Pinpoint the cell where the given text exists, returning its (X, Y) midpoint coordinate. 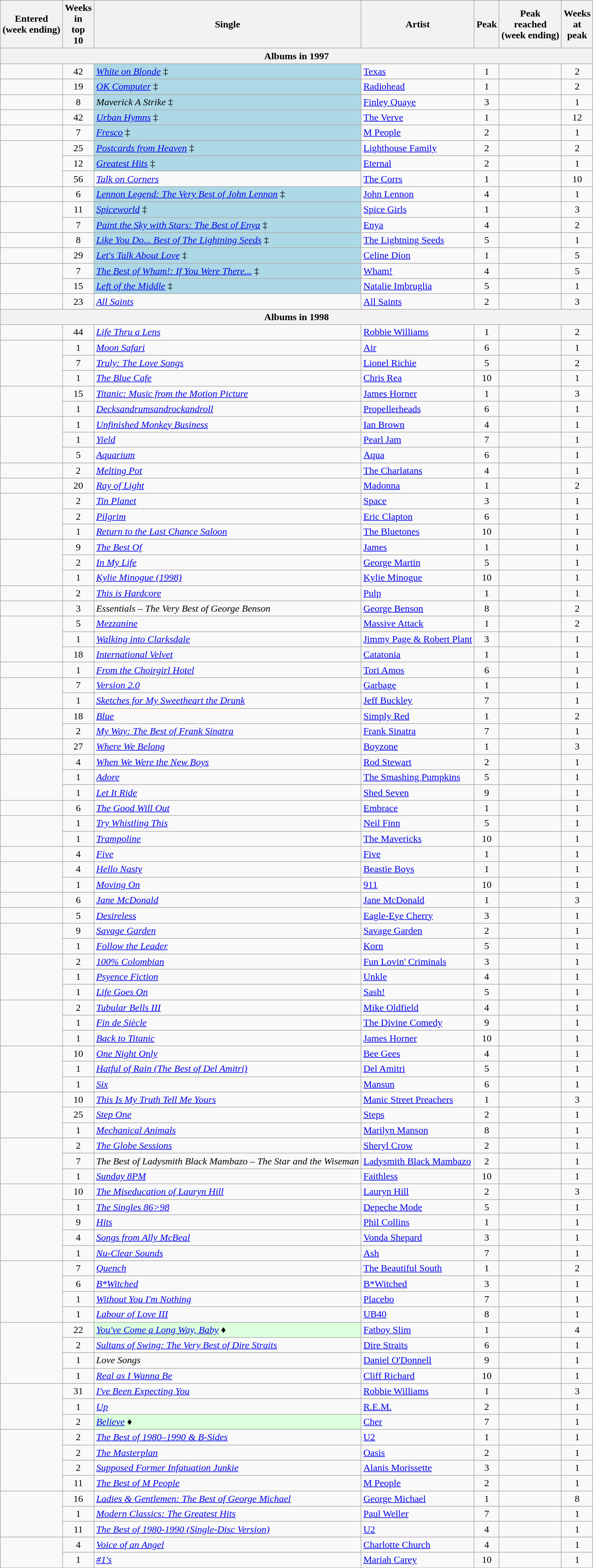
Spice Girls (418, 209)
Eric Clapton (418, 516)
Yield (228, 439)
Desireless (228, 915)
Decksandrumsandrockandroll (228, 409)
Mike Oldfield (418, 1008)
Hits (228, 1222)
Eagle-Eye Cherry (418, 915)
Supposed Former Infatuation Junkie (228, 1468)
Back to Titanic (228, 1038)
The Charlatans (418, 471)
R.E.M. (418, 1406)
Lighthouse Family (418, 148)
Ladysmith Black Mambazo (418, 1161)
The Bluetones (418, 532)
My Way: The Best of Frank Sinatra (228, 731)
UB40 (418, 1314)
Adore (228, 777)
The Smashing Pumpkins (418, 777)
Labour of Love III (228, 1314)
Maverick A Strike ‡ (228, 102)
When We Were the New Boys (228, 762)
Texas (418, 71)
Like You Do... Best of The Lightning Seeds ‡ (228, 240)
Eternal (418, 163)
Oasis (418, 1453)
Massive Attack (418, 624)
Pulp (418, 593)
Rod Stewart (418, 762)
Lennon Legend: The Very Best of John Lennon ‡ (228, 194)
John Lennon (418, 194)
Follow the Leader (228, 946)
Spiceworld ‡ (228, 209)
16 (78, 1499)
Voice of an Angel (228, 1545)
Vonda Shepard (418, 1238)
Paul Weller (418, 1514)
Step One (228, 1115)
Aqua (418, 455)
Weeksintop10 (78, 24)
Albums in 1998 (297, 317)
The Best of 1980–1990 & B-Sides (228, 1437)
The Masterplan (228, 1453)
27 (78, 747)
Moon Safari (228, 348)
Nu-Clear Sounds (228, 1253)
Steps (418, 1115)
Entered (week ending) (31, 24)
This is Hardcore (228, 593)
23 (78, 302)
Phil Collins (418, 1222)
The Lightning Seeds (418, 240)
Del Amitri (418, 1069)
Neil Finn (418, 823)
Mansun (418, 1084)
The Mavericks (418, 839)
Hello Nasty (228, 869)
29 (78, 256)
19 (78, 87)
Alanis Morissette (418, 1468)
911 (418, 885)
Kylie Minogue (1998) (228, 578)
Garbage (418, 685)
Air (418, 348)
Depeche Mode (418, 1207)
Embrace (418, 808)
Sash! (418, 992)
Psyence Fiction (228, 977)
Lauryn Hill (418, 1191)
Walking into Clarksdale (228, 639)
Aquarium (228, 455)
Sultans of Swing: The Very Best of Dire Straits (228, 1345)
Weeksatpeak (577, 24)
Single (228, 24)
Korn (418, 946)
From the Choirgirl Hotel (228, 670)
Mechanical Animals (228, 1130)
The Good Will Out (228, 808)
Daniel O'Donnell (418, 1360)
100% Colombian (228, 962)
Modern Classics: The Greatest Hits (228, 1514)
The Globe Sessions (228, 1145)
22 (78, 1330)
Ash (418, 1253)
Tubular Bells III (228, 1008)
Quench (228, 1268)
Fresco ‡ (228, 133)
Simply Red (418, 716)
Trampoline (228, 839)
The Best of M People (228, 1483)
The Beautiful South (418, 1268)
Left of the Middle ‡ (228, 286)
Chris Rea (418, 378)
George Martin (418, 562)
International Velvet (228, 654)
Ray of Light (228, 486)
In My Life (228, 562)
44 (78, 332)
Life Goes On (228, 992)
The Best of 1980-1990 (Single-Disc Version) (228, 1529)
Wham! (418, 271)
Madonna (418, 486)
You've Come a Long Way, Baby ♦ (228, 1330)
Hatful of Rain (The Best of Del Amitri) (228, 1069)
Catatonia (418, 654)
George Benson (418, 608)
Up (228, 1406)
George Michael (418, 1499)
The Blue Cafe (228, 378)
One Night Only (228, 1054)
Return to the Last Chance Saloon (228, 532)
Cliff Richard (418, 1376)
Version 2.0 (228, 685)
Without You I'm Nothing (228, 1299)
The Best of Wham!: If You Were There... ‡ (228, 271)
Life Thru a Lens (228, 332)
Beastie Boys (418, 869)
Try Whistling This (228, 823)
Let's Talk About Love ‡ (228, 256)
Albums in 1997 (297, 56)
Cher (418, 1422)
Fatboy Slim (418, 1330)
Lionel Richie (418, 363)
Natalie Imbruglia (418, 286)
Unkle (418, 977)
Artist (418, 24)
Tori Amos (418, 670)
Postcards from Heaven ‡ (228, 148)
Mariah Carey (418, 1560)
Kylie Minogue (418, 578)
Radiohead (418, 87)
Fin de Siècle (228, 1023)
Real as I Wanna Be (228, 1376)
Space (418, 501)
The Verve (418, 117)
Mezzanine (228, 624)
Truly: The Love Songs (228, 363)
Talk on Corners (228, 179)
Peak (487, 24)
James (418, 547)
Unfinished Monkey Business (228, 424)
Shed Seven (418, 793)
Tin Planet (228, 501)
Marilyn Manson (418, 1130)
Songs from Ally McBeal (228, 1238)
The Singles 86>98 (228, 1207)
Sunday 8PM (228, 1176)
31 (78, 1391)
The Best of Ladysmith Black Mambazo – The Star and the Wiseman (228, 1161)
Sketches for My Sweetheart the Drunk (228, 700)
Celine Dion (418, 256)
Greatest Hits ‡ (228, 163)
Paint the Sky with Stars: The Best of Enya ‡ (228, 225)
The Miseducation of Lauryn Hill (228, 1191)
Titanic: Music from the Motion Picture (228, 394)
Pilgrim (228, 516)
Blue (228, 716)
Bee Gees (418, 1054)
Boyzone (418, 747)
Love Songs (228, 1360)
The Best Of (228, 547)
Placebo (418, 1299)
Where We Belong (228, 747)
Ian Brown (418, 424)
Ladies & Gentlemen: The Best of George Michael (228, 1499)
Enya (418, 225)
Sheryl Crow (418, 1145)
The Corrs (418, 179)
Six (228, 1084)
Jeff Buckley (418, 700)
Believe ♦ (228, 1422)
Faithless (418, 1176)
Pearl Jam (418, 439)
White on Blonde ‡ (228, 71)
Dire Straits (418, 1345)
#1's (228, 1560)
Fun Lovin' Criminals (418, 962)
20 (78, 486)
Urban Hymns ‡ (228, 117)
Propellerheads (418, 409)
I've Been Expecting You (228, 1391)
Charlotte Church (418, 1545)
Let It Ride (228, 793)
Melting Pot (228, 471)
Finley Quaye (418, 102)
Peakreached (week ending) (530, 24)
Moving On (228, 885)
Jimmy Page & Robert Plant (418, 639)
Manic Street Preachers (418, 1099)
Essentials – The Very Best of George Benson (228, 608)
This Is My Truth Tell Me Yours (228, 1099)
OK Computer ‡ (228, 87)
Frank Sinatra (418, 731)
The Divine Comedy (418, 1023)
56 (78, 179)
